Identify which cell holds the provided text, then report its [x, y] central coordinate. 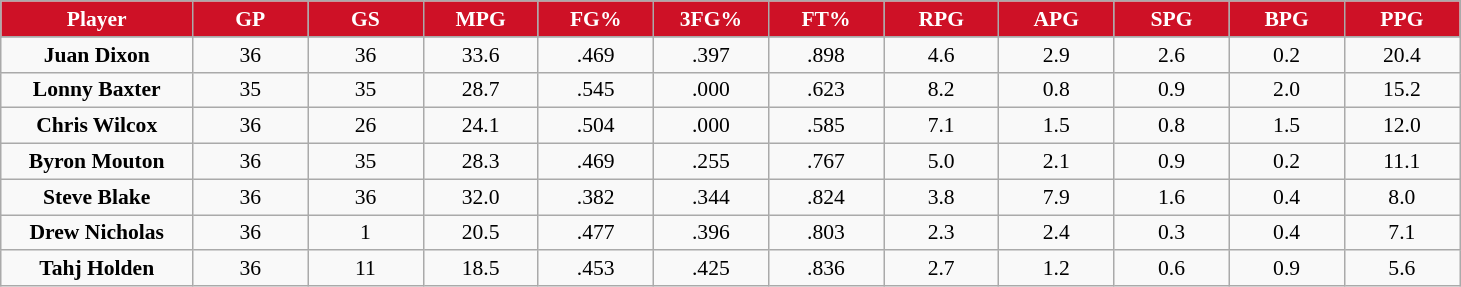
8.2 [942, 90]
2.7 [942, 269]
Byron Mouton [97, 162]
.504 [596, 126]
5.0 [942, 162]
PPG [1402, 19]
2.4 [1056, 233]
32.0 [480, 197]
7.9 [1056, 197]
20.5 [480, 233]
24.1 [480, 126]
26 [366, 126]
1.2 [1056, 269]
11.1 [1402, 162]
Lonny Baxter [97, 90]
1.6 [1172, 197]
18.5 [480, 269]
.255 [710, 162]
3.8 [942, 197]
Steve Blake [97, 197]
.767 [826, 162]
28.3 [480, 162]
Chris Wilcox [97, 126]
11 [366, 269]
.397 [710, 55]
.344 [710, 197]
.623 [826, 90]
Tahj Holden [97, 269]
FG% [596, 19]
.585 [826, 126]
Player [97, 19]
28.7 [480, 90]
1 [366, 233]
.836 [826, 269]
0.6 [1172, 269]
.824 [826, 197]
Juan Dixon [97, 55]
8.0 [1402, 197]
GS [366, 19]
FT% [826, 19]
.477 [596, 233]
SPG [1172, 19]
12.0 [1402, 126]
4.6 [942, 55]
3FG% [710, 19]
.382 [596, 197]
GP [250, 19]
33.6 [480, 55]
.396 [710, 233]
0.3 [1172, 233]
15.2 [1402, 90]
APG [1056, 19]
.545 [596, 90]
.898 [826, 55]
BPG [1286, 19]
.803 [826, 233]
2.6 [1172, 55]
2.1 [1056, 162]
MPG [480, 19]
5.6 [1402, 269]
2.9 [1056, 55]
20.4 [1402, 55]
.453 [596, 269]
2.0 [1286, 90]
RPG [942, 19]
.425 [710, 269]
Drew Nicholas [97, 233]
2.3 [942, 233]
